Search for the cell housing the specified text and yield its [X, Y] center coordinate. 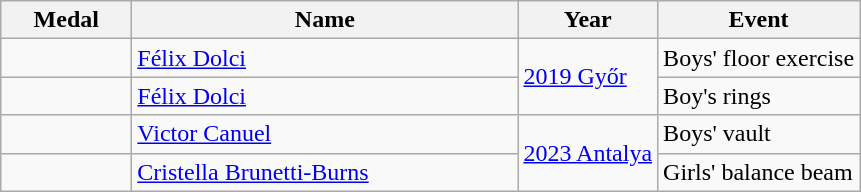
Victor Canuel [325, 134]
Name [325, 20]
Boy's rings [759, 96]
Girls' balance beam [759, 172]
Boys' vault [759, 134]
Event [759, 20]
2023 Antalya [588, 153]
2019 Győr [588, 77]
Medal [66, 20]
Cristella Brunetti-Burns [325, 172]
Boys' floor exercise [759, 58]
Year [588, 20]
